For the text-containing cell, return its midpoint in [x, y] coordinate format. 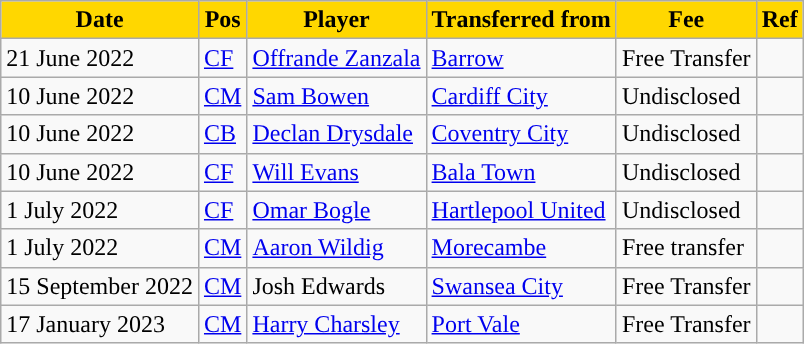
Will Evans [336, 172]
Offrande Zanzala [336, 58]
Swansea City [521, 286]
Harry Charsley [336, 324]
CB [222, 134]
Fee [686, 20]
Free transfer [686, 248]
Sam Bowen [336, 96]
15 September 2022 [100, 286]
Josh Edwards [336, 286]
Barrow [521, 58]
Declan Drysdale [336, 134]
Transferred from [521, 20]
Hartlepool United [521, 210]
Morecambe [521, 248]
Pos [222, 20]
17 January 2023 [100, 324]
Cardiff City [521, 96]
Omar Bogle [336, 210]
Port Vale [521, 324]
Bala Town [521, 172]
Coventry City [521, 134]
Player [336, 20]
21 June 2022 [100, 58]
Date [100, 20]
Ref [780, 20]
Aaron Wildig [336, 248]
